From the cell containing the given text, extract its center point as [X, Y] coordinate. 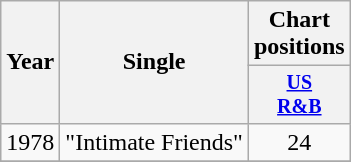
USR&B [299, 94]
Chart positions [299, 34]
24 [299, 142]
Year [30, 62]
1978 [30, 142]
"Intimate Friends" [154, 142]
Single [154, 62]
